Locate the cell with the specified text and output its (x, y) center coordinate. 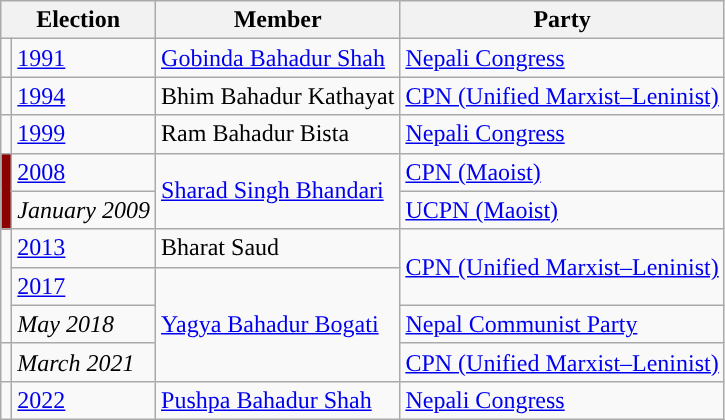
Sharad Singh Bhandari (278, 191)
CPN (Maoist) (562, 172)
Bhim Bahadur Kathayat (278, 96)
1999 (84, 134)
March 2021 (84, 362)
1994 (84, 96)
Bharat Saud (278, 248)
1991 (84, 58)
Ram Bahadur Bista (278, 134)
Nepal Communist Party (562, 324)
May 2018 (84, 324)
Member (278, 20)
2017 (84, 286)
2013 (84, 248)
2008 (84, 172)
January 2009 (84, 210)
Pushpa Bahadur Shah (278, 400)
2022 (84, 400)
Election (78, 20)
Yagya Bahadur Bogati (278, 324)
UCPN (Maoist) (562, 210)
Party (562, 20)
Gobinda Bahadur Shah (278, 58)
